Return (x, y) of the center of cell containing provided text 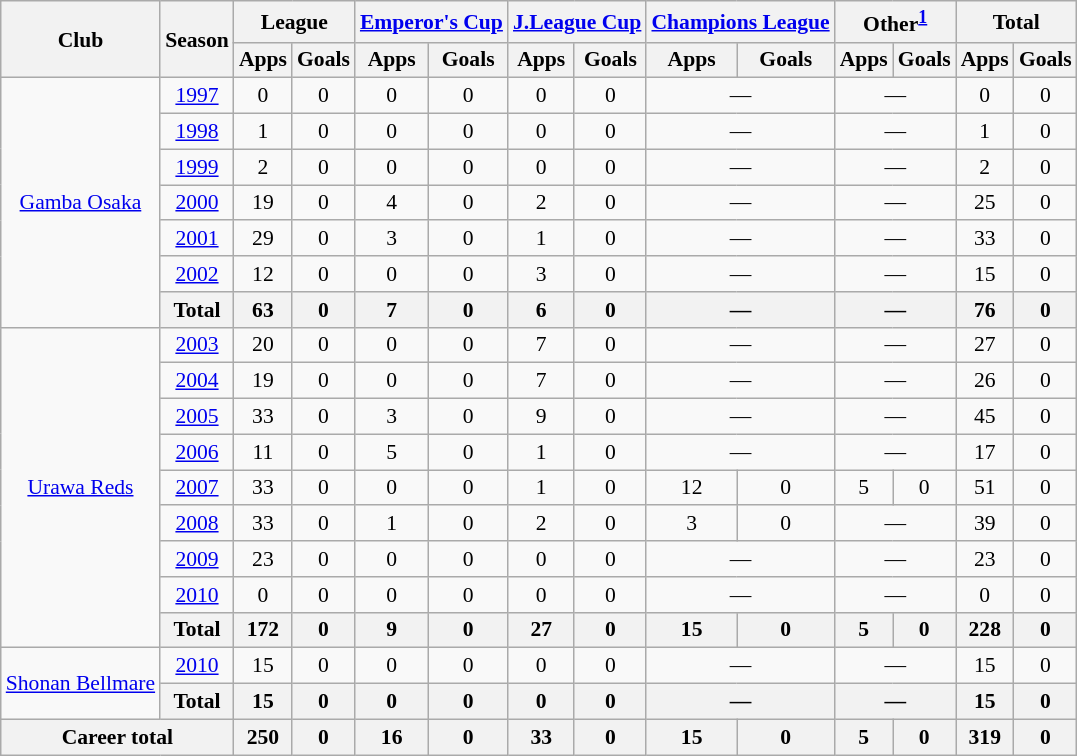
League (294, 22)
Champions League (740, 22)
Urawa Reds (80, 488)
1997 (197, 96)
2007 (197, 488)
Club (80, 40)
1999 (197, 167)
26 (985, 381)
17 (985, 452)
2004 (197, 381)
76 (985, 310)
319 (985, 737)
Shonan Bellmare (80, 684)
25 (985, 203)
1998 (197, 132)
2002 (197, 274)
16 (392, 737)
2006 (197, 452)
51 (985, 488)
2008 (197, 524)
29 (263, 239)
Season (197, 40)
2005 (197, 417)
39 (985, 524)
Gamba Osaka (80, 202)
Emperor's Cup (432, 22)
2003 (197, 345)
172 (263, 630)
250 (263, 737)
20 (263, 345)
45 (985, 417)
228 (985, 630)
Career total (118, 737)
2000 (197, 203)
2009 (197, 559)
11 (263, 452)
4 (392, 203)
2001 (197, 239)
63 (263, 310)
6 (541, 310)
Other1 (896, 22)
J.League Cup (577, 22)
